From the cell containing the given text, extract its center point as (x, y) coordinate. 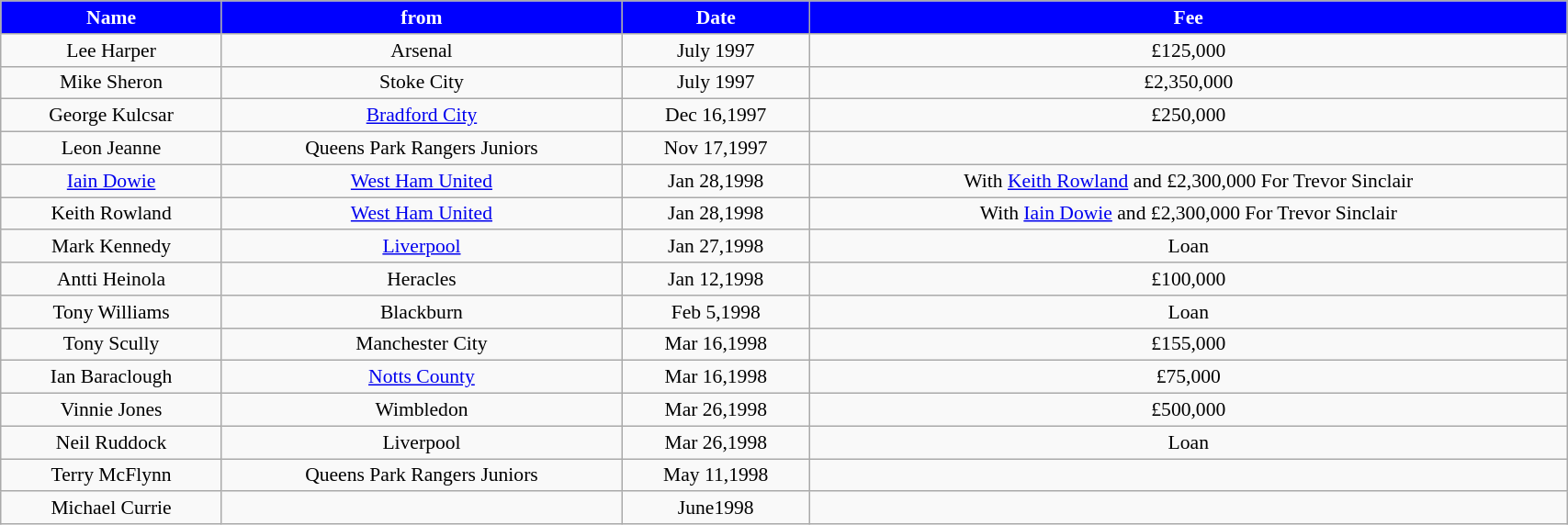
Nov 17,1997 (716, 149)
£155,000 (1189, 344)
Keith Rowland (112, 214)
Dec 16,1997 (716, 116)
Leon Jeanne (112, 149)
Notts County (421, 377)
Mike Sheron (112, 83)
Jan 27,1998 (716, 247)
£500,000 (1189, 410)
Wimbledon (421, 410)
With Iain Dowie and £2,300,000 For Trevor Sinclair (1189, 214)
Tony Scully (112, 344)
Ian Baraclough (112, 377)
Feb 5,1998 (716, 312)
£2,350,000 (1189, 83)
Date (716, 17)
Fee (1189, 17)
Terry McFlynn (112, 475)
Tony Williams (112, 312)
Vinnie Jones (112, 410)
With Keith Rowland and £2,300,000 For Trevor Sinclair (1189, 181)
Neil Ruddock (112, 442)
June1998 (716, 508)
Michael Currie (112, 508)
Bradford City (421, 116)
Iain Dowie (112, 181)
George Kulcsar (112, 116)
Antti Heinola (112, 279)
£125,000 (1189, 50)
Lee Harper (112, 50)
Jan 12,1998 (716, 279)
Mark Kennedy (112, 247)
£250,000 (1189, 116)
£75,000 (1189, 377)
Name (112, 17)
Arsenal (421, 50)
Stoke City (421, 83)
Manchester City (421, 344)
May 11,1998 (716, 475)
Blackburn (421, 312)
from (421, 17)
£100,000 (1189, 279)
Heracles (421, 279)
